Extract the [X, Y] coordinate from the center of the cell holding the provided text.  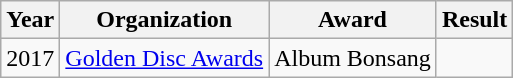
Year [30, 20]
Golden Disc Awards [164, 58]
Award [353, 20]
2017 [30, 58]
Album Bonsang [353, 58]
Organization [164, 20]
Result [474, 20]
